Detect which cell encompasses the target text, then output its (X, Y) center coordinate. 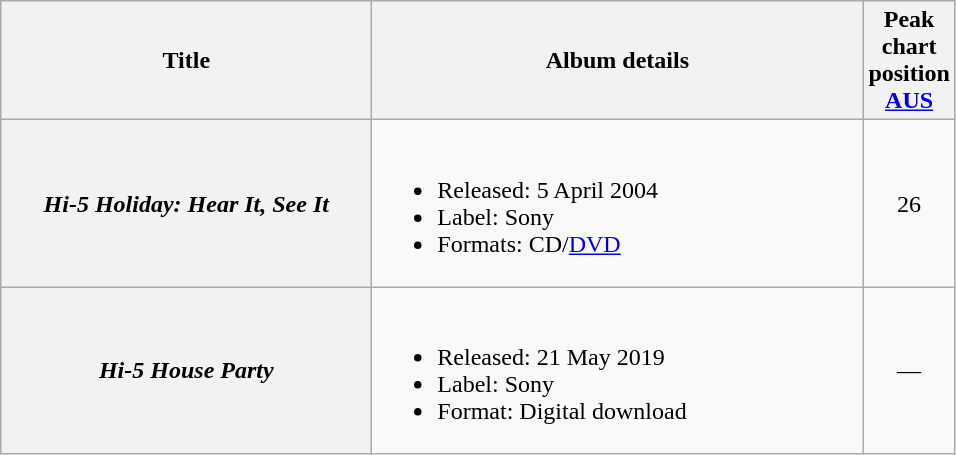
Released: 21 May 2019Label: SonyFormat: Digital download (618, 370)
Hi-5 Holiday: Hear It, See It (186, 204)
Hi-5 House Party (186, 370)
Released: 5 April 2004Label: SonyFormats: CD/DVD (618, 204)
Title (186, 60)
— (909, 370)
Album details (618, 60)
Peak chart positionAUS (909, 60)
26 (909, 204)
